Extract the (X, Y) coordinate from the center of the cell holding the provided text.  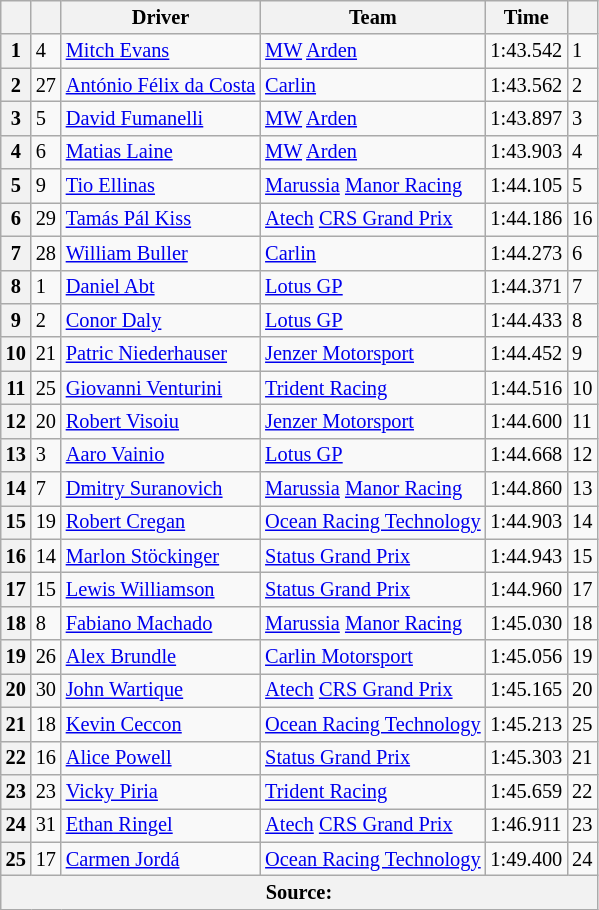
Lewis Williamson (160, 589)
John Wartique (160, 690)
1:49.400 (527, 859)
Giovanni Venturini (160, 388)
1:45.303 (527, 758)
1:43.903 (527, 152)
Ethan Ringel (160, 825)
1:44.186 (527, 219)
1:44.516 (527, 388)
Driver (160, 17)
Time (527, 17)
1:44.452 (527, 354)
1:43.562 (527, 85)
1:45.165 (527, 690)
1:44.903 (527, 522)
Team (372, 17)
Alice Powell (160, 758)
1:44.668 (527, 455)
Alex Brundle (160, 657)
Carmen Jordá (160, 859)
Tio Ellinas (160, 186)
Robert Cregan (160, 522)
António Félix da Costa (160, 85)
1:44.600 (527, 421)
Mitch Evans (160, 51)
Dmitry Suranovich (160, 489)
Vicky Piria (160, 791)
Fabiano Machado (160, 623)
26 (46, 657)
1:44.433 (527, 320)
David Fumanelli (160, 118)
1:44.105 (527, 186)
30 (46, 690)
Carlin Motorsport (372, 657)
Daniel Abt (160, 287)
William Buller (160, 253)
1:44.371 (527, 287)
27 (46, 85)
1:44.943 (527, 556)
Kevin Ceccon (160, 724)
1:45.659 (527, 791)
Patric Niederhauser (160, 354)
1:43.897 (527, 118)
1:43.542 (527, 51)
Source: (299, 892)
29 (46, 219)
Matias Laine (160, 152)
Tamás Pál Kiss (160, 219)
Robert Visoiu (160, 421)
28 (46, 253)
1:46.911 (527, 825)
1:45.213 (527, 724)
31 (46, 825)
Marlon Stöckinger (160, 556)
1:44.273 (527, 253)
1:44.860 (527, 489)
1:45.030 (527, 623)
1:45.056 (527, 657)
1:44.960 (527, 589)
Conor Daly (160, 320)
Aaro Vainio (160, 455)
